From the cell containing the given text, extract its center point as [x, y] coordinate. 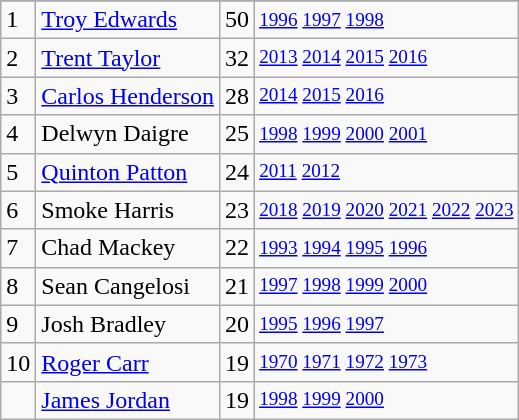
4 [18, 134]
1993 1994 1995 1996 [387, 248]
8 [18, 286]
James Jordan [128, 400]
Carlos Henderson [128, 96]
Troy Edwards [128, 20]
Chad Mackey [128, 248]
Delwyn Daigre [128, 134]
32 [238, 58]
23 [238, 210]
1998 1999 2000 [387, 400]
6 [18, 210]
25 [238, 134]
2018 2019 2020 2021 2022 2023 [387, 210]
50 [238, 20]
1 [18, 20]
3 [18, 96]
Josh Bradley [128, 324]
Quinton Patton [128, 172]
24 [238, 172]
22 [238, 248]
2013 2014 2015 2016 [387, 58]
2011 2012 [387, 172]
Smoke Harris [128, 210]
1996 1997 1998 [387, 20]
1995 1996 1997 [387, 324]
Sean Cangelosi [128, 286]
2 [18, 58]
5 [18, 172]
2014 2015 2016 [387, 96]
28 [238, 96]
20 [238, 324]
Roger Carr [128, 362]
9 [18, 324]
1970 1971 1972 1973 [387, 362]
1998 1999 2000 2001 [387, 134]
10 [18, 362]
7 [18, 248]
21 [238, 286]
1997 1998 1999 2000 [387, 286]
Trent Taylor [128, 58]
